From the cell containing the given text, extract its center point as (x, y) coordinate. 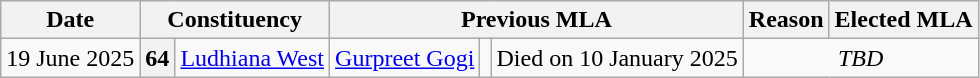
Constituency (235, 20)
Date (70, 20)
Reason (786, 20)
64 (158, 58)
Elected MLA (904, 20)
Gurpreet Gogi (405, 58)
Previous MLA (537, 20)
TBD (860, 58)
19 June 2025 (70, 58)
Died on 10 January 2025 (617, 58)
Ludhiana West (252, 58)
